Scan for the cell matching the given text and deliver its [X, Y] coordinate at center. 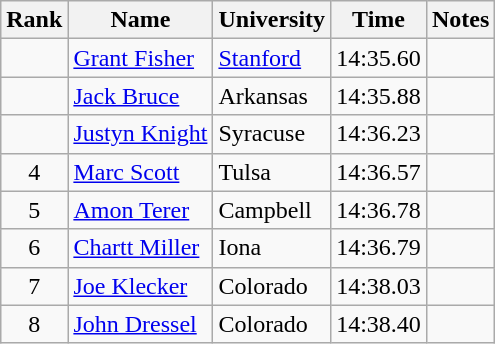
Iona [272, 248]
Grant Fisher [140, 58]
Arkansas [272, 96]
Name [140, 20]
Notes [460, 20]
14:36.57 [379, 172]
14:38.03 [379, 286]
Amon Terer [140, 210]
6 [34, 248]
4 [34, 172]
Justyn Knight [140, 134]
5 [34, 210]
14:36.23 [379, 134]
University [272, 20]
14:36.78 [379, 210]
14:35.60 [379, 58]
John Dressel [140, 324]
Rank [34, 20]
Syracuse [272, 134]
Joe Klecker [140, 286]
Stanford [272, 58]
Marc Scott [140, 172]
14:38.40 [379, 324]
8 [34, 324]
14:35.88 [379, 96]
7 [34, 286]
Time [379, 20]
Campbell [272, 210]
Jack Bruce [140, 96]
Tulsa [272, 172]
Chartt Miller [140, 248]
14:36.79 [379, 248]
